Provide the (x, y) coordinate of the cell's center where the given text is located.  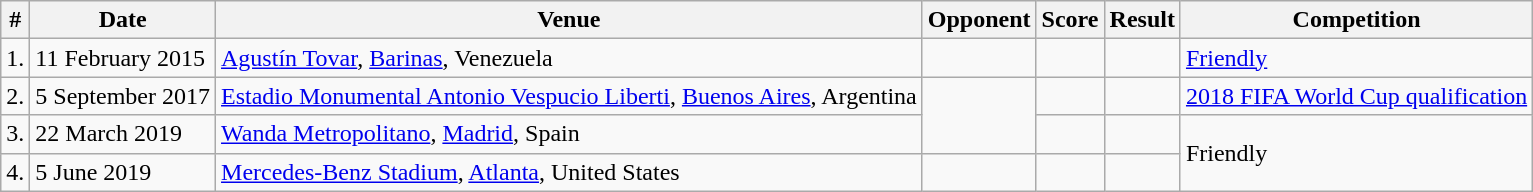
Venue (570, 20)
Date (123, 20)
Mercedes-Benz Stadium, Atlanta, United States (570, 172)
Agustín Tovar, Barinas, Venezuela (570, 58)
2. (16, 96)
3. (16, 134)
1. (16, 58)
22 March 2019 (123, 134)
5 June 2019 (123, 172)
5 September 2017 (123, 96)
Result (1142, 20)
Score (1070, 20)
Wanda Metropolitano, Madrid, Spain (570, 134)
Opponent (979, 20)
Competition (1356, 20)
4. (16, 172)
11 February 2015 (123, 58)
Estadio Monumental Antonio Vespucio Liberti, Buenos Aires, Argentina (570, 96)
# (16, 20)
2018 FIFA World Cup qualification (1356, 96)
